Extract the (X, Y) coordinate from the center of the cell holding the provided text.  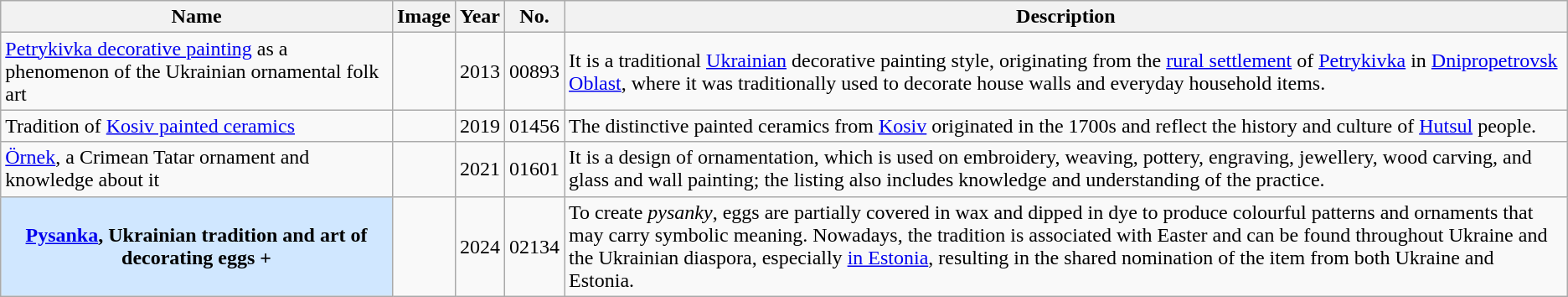
No. (534, 17)
Pysanka, Ukrainian tradition and art of decorating eggs + (197, 247)
Petrykivka decorative painting as a phenomenon of the Ukrainian ornamental folk art (197, 71)
Description (1066, 17)
The distinctive painted ceramics from Kosiv originated in the 1700s and reflect the history and culture of Hutsul people. (1066, 126)
01456 (534, 126)
00893 (534, 71)
Örnek, a Crimean Tatar ornament and knowledge about it (197, 169)
Tradition of Kosiv painted ceramics (197, 126)
2019 (479, 126)
01601 (534, 169)
2024 (479, 247)
2021 (479, 169)
2013 (479, 71)
02134 (534, 247)
Year (479, 17)
Name (197, 17)
Image (424, 17)
